Capture the cell that displays the provided text and extract its (X, Y) central coordinate. 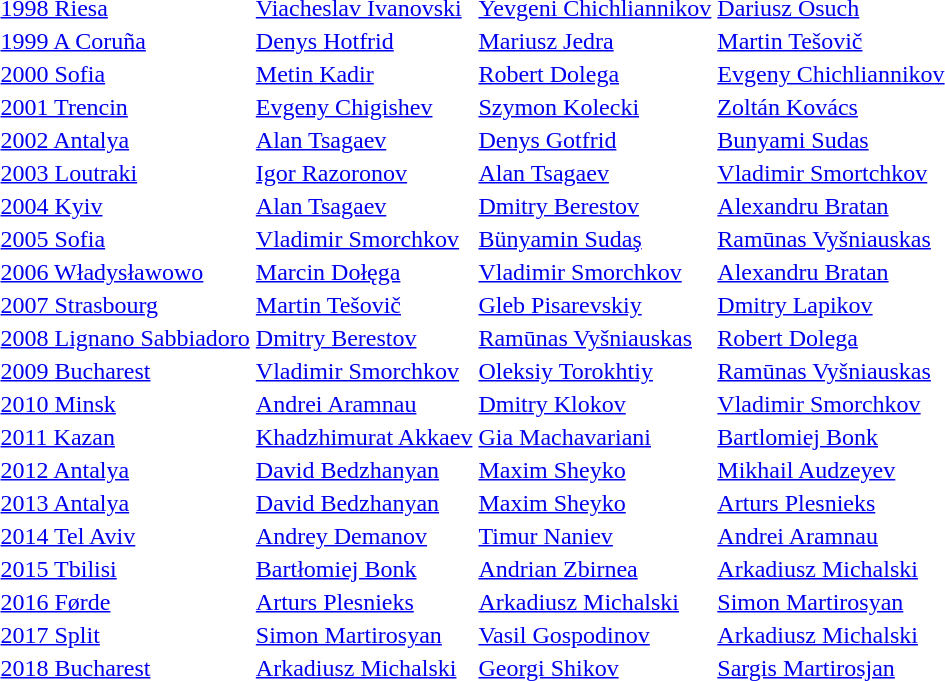
Evgeny Chigishev (364, 107)
Metin Kadir (364, 74)
Denys Hotfrid (364, 41)
Igor Razoronov (364, 173)
Andrei Aramnau (364, 404)
Vasil Gospodinov (595, 635)
Arkadiusz Michalski (595, 602)
Khadzhimurat Akkaev (364, 437)
Andrian Zbirnea (595, 569)
Dmitry Klokov (595, 404)
Bünyamin Sudaş (595, 239)
Szymon Kolecki (595, 107)
Gleb Pisarevskiy (595, 305)
Bartłomiej Bonk (364, 569)
Ramūnas Vyšniauskas (595, 338)
Gia Machavariani (595, 437)
Denys Gotfrid (595, 140)
Martin Tešovič (364, 305)
Marcin Dołęga (364, 272)
Mariusz Jedra (595, 41)
Arturs Plesnieks (364, 602)
Robert Dolega (595, 74)
Andrey Demanov (364, 536)
Simon Martirosyan (364, 635)
Oleksiy Torokhtiy (595, 371)
Timur Naniev (595, 536)
